Locate the cell with the specified text and output its (X, Y) center coordinate. 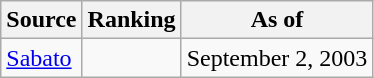
Source (42, 20)
September 2, 2003 (277, 58)
As of (277, 20)
Ranking (132, 20)
Sabato (42, 58)
